Locate the cell with the specified text and output its [X, Y] center coordinate. 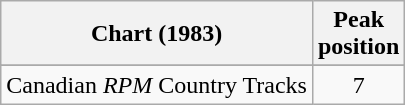
7 [358, 85]
Chart (1983) [157, 34]
Peakposition [358, 34]
Canadian RPM Country Tracks [157, 85]
